Provide the [X, Y] coordinate of the cell's center where the given text is located.  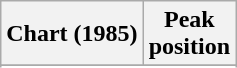
Chart (1985) [72, 34]
Peak position [189, 34]
